Identify which cell holds the provided text, then report its [X, Y] central coordinate. 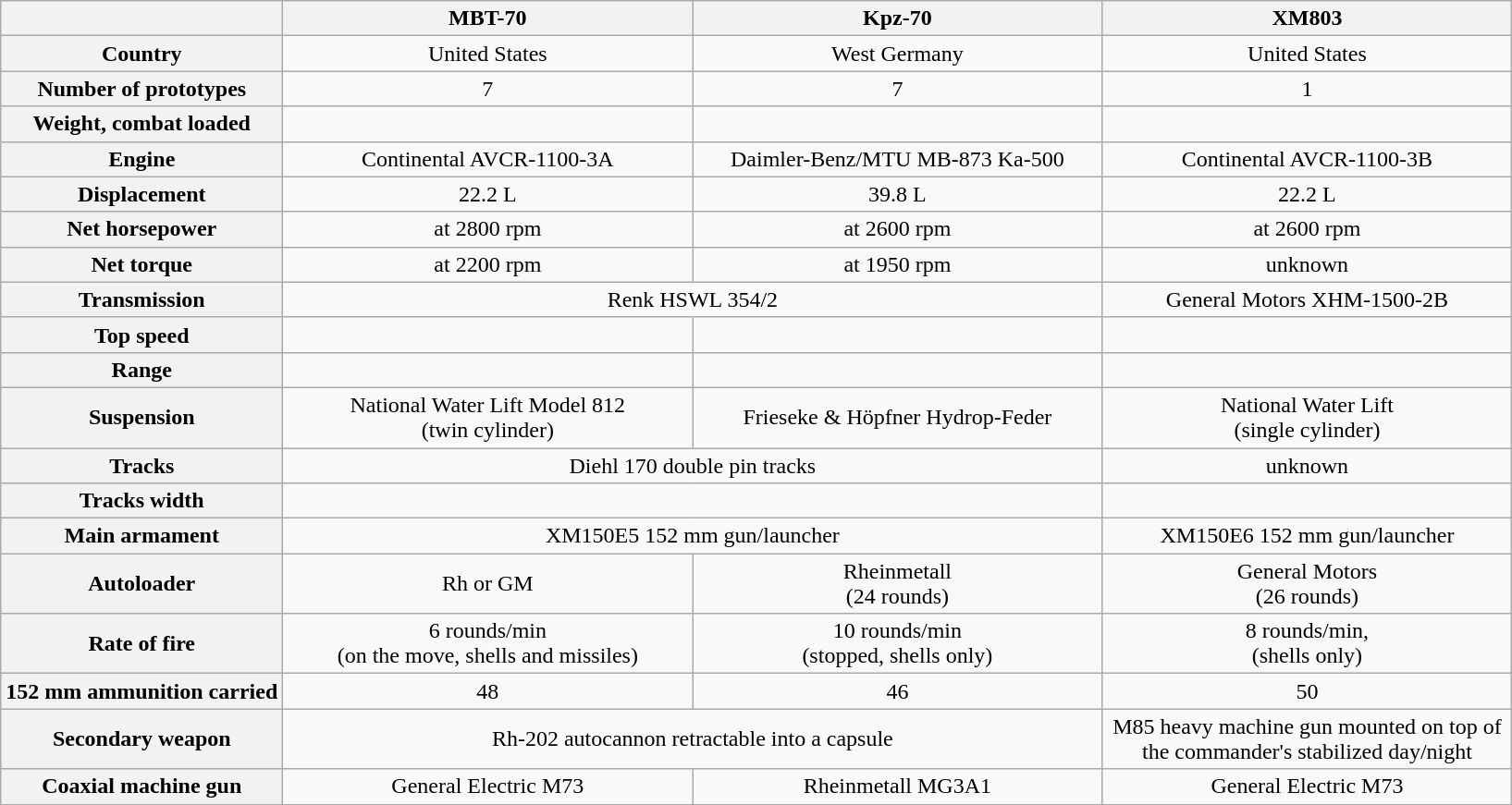
Top speed [142, 335]
Coaxial machine gun [142, 787]
39.8 L [897, 194]
6 rounds/min (on the move, shells and missiles) [488, 643]
50 [1308, 691]
Autoloader [142, 584]
Rate of fire [142, 643]
Number of prototypes [142, 89]
Continental AVCR-1100-3B [1308, 159]
Rheinmetall MG3A1 [897, 787]
Displacement [142, 194]
Renk HSWL 354/2 [693, 299]
National Water Lift(single cylinder) [1308, 418]
Continental AVCR-1100-3A [488, 159]
Rheinmetall(24 rounds) [897, 584]
West Germany [897, 54]
Tracks [142, 465]
152 mm ammunition carried [142, 691]
Country [142, 54]
General Motors XHM-1500-2B [1308, 299]
8 rounds/min, (shells only) [1308, 643]
Net horsepower [142, 229]
XM150E5 152 mm gun/launcher [693, 536]
Rh-202 autocannon retractable into a capsule [693, 739]
10 rounds/min (stopped, shells only) [897, 643]
Rh or GM [488, 584]
Daimler-Benz/MTU MB-873 Ka-500 [897, 159]
Suspension [142, 418]
XM803 [1308, 18]
Kpz-70 [897, 18]
M85 heavy machine gun mounted on top of the commander's stabilized day/night [1308, 739]
at 2800 rpm [488, 229]
Net torque [142, 264]
Secondary weapon [142, 739]
Tracks width [142, 501]
XM150E6 152 mm gun/launcher [1308, 536]
National Water Lift Model 812(twin cylinder) [488, 418]
48 [488, 691]
General Motors (26 rounds) [1308, 584]
Transmission [142, 299]
Diehl 170 double pin tracks [693, 465]
46 [897, 691]
MBT-70 [488, 18]
1 [1308, 89]
Frieseke & Höpfner Hydrop-Feder [897, 418]
Range [142, 370]
at 1950 rpm [897, 264]
at 2200 rpm [488, 264]
Main armament [142, 536]
Engine [142, 159]
Weight, combat loaded [142, 124]
